Extract the (X, Y) coordinate from the center of the cell holding the provided text.  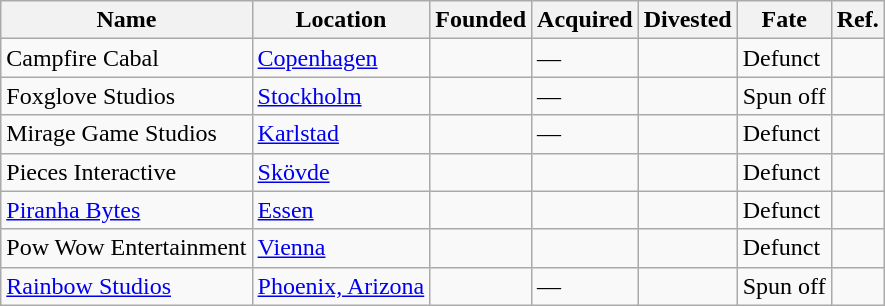
Campfire Cabal (126, 58)
Founded (481, 20)
Copenhagen (341, 58)
Essen (341, 210)
Piranha Bytes (126, 210)
Vienna (341, 248)
Mirage Game Studios (126, 134)
Acquired (586, 20)
Divested (688, 20)
Phoenix, Arizona (341, 286)
Fate (784, 20)
Name (126, 20)
Stockholm (341, 96)
Location (341, 20)
Ref. (858, 20)
Pieces Interactive (126, 172)
Pow Wow Entertainment (126, 248)
Skövde (341, 172)
Rainbow Studios (126, 286)
Karlstad (341, 134)
Foxglove Studios (126, 96)
